Search for the cell housing the specified text and yield its (x, y) center coordinate. 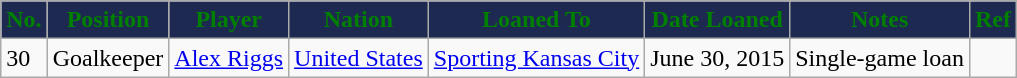
Single-game loan (880, 58)
Position (108, 20)
Ref (992, 20)
Loaned To (536, 20)
Player (229, 20)
Alex Riggs (229, 58)
Notes (880, 20)
Sporting Kansas City (536, 58)
No. (24, 20)
June 30, 2015 (718, 58)
Nation (359, 20)
30 (24, 58)
Goalkeeper (108, 58)
United States (359, 58)
Date Loaned (718, 20)
